Determine the (x, y) coordinate at the center of the cell enclosing the given text.  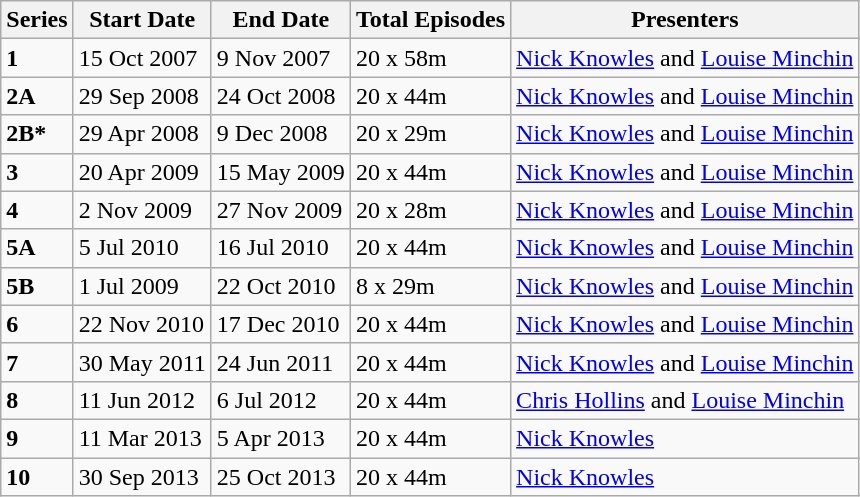
Presenters (685, 20)
20 x 29m (430, 134)
22 Nov 2010 (142, 324)
1 Jul 2009 (142, 286)
9 Nov 2007 (280, 58)
8 x 29m (430, 286)
30 Sep 2013 (142, 477)
Series (37, 20)
20 x 58m (430, 58)
Chris Hollins and Louise Minchin (685, 400)
3 (37, 172)
Start Date (142, 20)
22 Oct 2010 (280, 286)
8 (37, 400)
Total Episodes (430, 20)
2A (37, 96)
24 Oct 2008 (280, 96)
9 Dec 2008 (280, 134)
5 Jul 2010 (142, 248)
6 Jul 2012 (280, 400)
5B (37, 286)
20 Apr 2009 (142, 172)
15 May 2009 (280, 172)
End Date (280, 20)
11 Jun 2012 (142, 400)
20 x 28m (430, 210)
29 Sep 2008 (142, 96)
29 Apr 2008 (142, 134)
30 May 2011 (142, 362)
1 (37, 58)
11 Mar 2013 (142, 438)
16 Jul 2010 (280, 248)
2 Nov 2009 (142, 210)
9 (37, 438)
27 Nov 2009 (280, 210)
15 Oct 2007 (142, 58)
10 (37, 477)
5 Apr 2013 (280, 438)
4 (37, 210)
25 Oct 2013 (280, 477)
7 (37, 362)
2B* (37, 134)
24 Jun 2011 (280, 362)
5A (37, 248)
17 Dec 2010 (280, 324)
6 (37, 324)
